Capture the cell that displays the provided text and extract its [x, y] central coordinate. 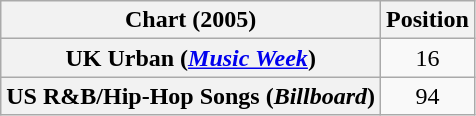
Position [428, 20]
94 [428, 96]
Chart (2005) [191, 20]
UK Urban (Music Week) [191, 58]
US R&B/Hip-Hop Songs (Billboard) [191, 96]
16 [428, 58]
